Identify which cell holds the provided text, then report its (x, y) central coordinate. 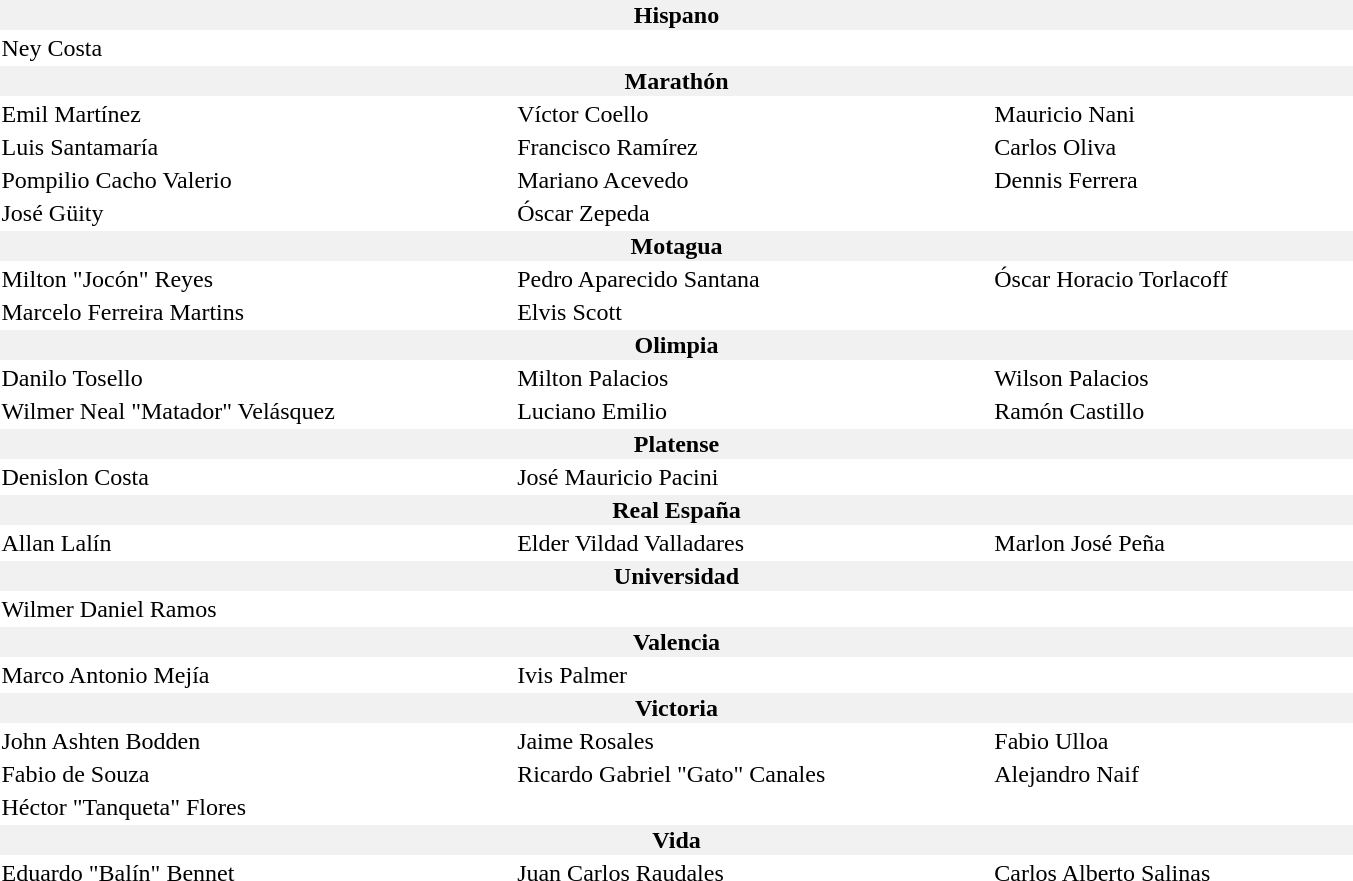
Universidad (676, 576)
Motagua (676, 246)
Héctor "Tanqueta" Flores (256, 807)
Luciano Emilio (753, 411)
Pompilio Cacho Valerio (256, 180)
Allan Lalín (256, 543)
Marathón (676, 81)
Wilson Palacios (1173, 378)
Platense (676, 444)
Olimpia (676, 345)
Elder Vildad Valladares (753, 543)
Marco Antonio Mejía (256, 675)
Elvis Scott (753, 312)
Francisco Ramírez (753, 147)
Wilmer Neal "Matador" Velásquez (256, 411)
José Güity (256, 213)
Óscar Horacio Torlacoff (1173, 279)
Mariano Acevedo (753, 180)
Milton Palacios (753, 378)
Luis Santamaría (256, 147)
Wilmer Daniel Ramos (256, 609)
John Ashten Bodden (256, 741)
Valencia (676, 642)
Victoria (676, 708)
Emil Martínez (256, 114)
Jaime Rosales (753, 741)
Ricardo Gabriel "Gato" Canales (753, 774)
Fabio Ulloa (1173, 741)
Carlos Oliva (1173, 147)
José Mauricio Pacini (753, 477)
Dennis Ferrera (1173, 180)
Alejandro Naif (1173, 774)
Ramón Castillo (1173, 411)
Denislon Costa (256, 477)
Óscar Zepeda (753, 213)
Pedro Aparecido Santana (753, 279)
Fabio de Souza (256, 774)
Marlon José Peña (1173, 543)
Vida (676, 840)
Real España (676, 510)
Milton "Jocón" Reyes (256, 279)
Marcelo Ferreira Martins (256, 312)
Víctor Coello (753, 114)
Hispano (676, 15)
Ney Costa (256, 48)
Mauricio Nani (1173, 114)
Ivis Palmer (753, 675)
Danilo Tosello (256, 378)
